Capture the cell that displays the provided text and extract its (X, Y) central coordinate. 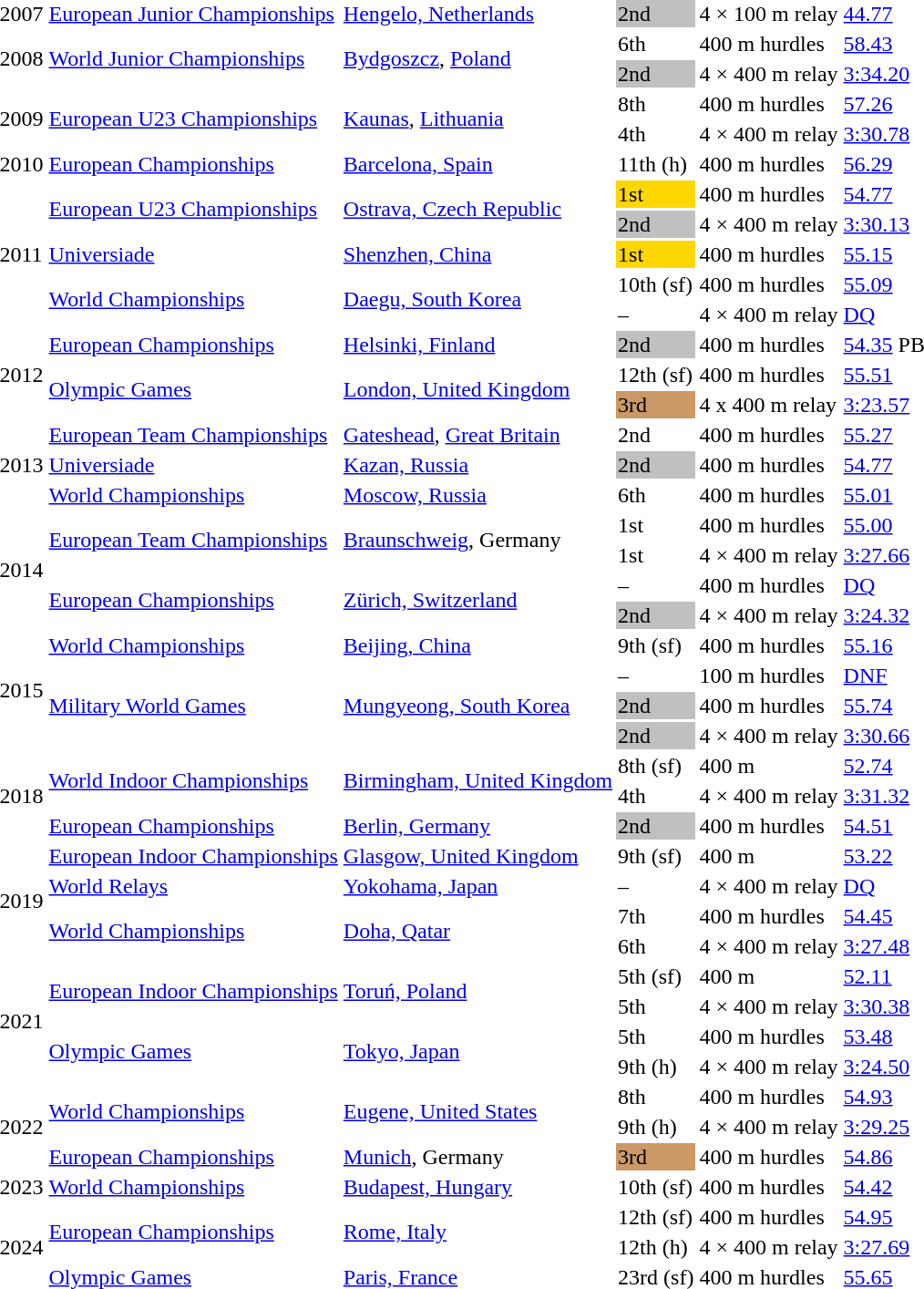
Braunschweig, Germany (477, 540)
4 × 100 m relay (769, 14)
Moscow, Russia (477, 495)
Kazan, Russia (477, 465)
Gateshead, Great Britain (477, 435)
Ostrava, Czech Republic (477, 210)
Eugene, United States (477, 1112)
8th (sf) (656, 766)
Zürich, Switzerland (477, 600)
Kaunas, Lithuania (477, 119)
European Junior Championships (193, 14)
Military World Games (193, 706)
World Junior Championships (193, 58)
11th (h) (656, 164)
Barcelona, Spain (477, 164)
Bydgoszcz, Poland (477, 58)
Toruń, Poland (477, 992)
Helsinki, Finland (477, 345)
Glasgow, United Kingdom (477, 856)
7th (656, 916)
Tokyo, Japan (477, 1052)
London, United Kingdom (477, 390)
World Relays (193, 886)
Shenzhen, China (477, 254)
Doha, Qatar (477, 932)
12th (h) (656, 1247)
Birmingham, United Kingdom (477, 780)
Daegu, South Korea (477, 299)
Rome, Italy (477, 1232)
Budapest, Hungary (477, 1187)
Hengelo, Netherlands (477, 14)
4 x 400 m relay (769, 405)
Mungyeong, South Korea (477, 706)
Beijing, China (477, 645)
Yokohama, Japan (477, 886)
World Indoor Championships (193, 780)
Munich, Germany (477, 1157)
Berlin, Germany (477, 826)
5th (sf) (656, 976)
100 m hurdles (769, 675)
